Capture the cell that displays the provided text and extract its [x, y] central coordinate. 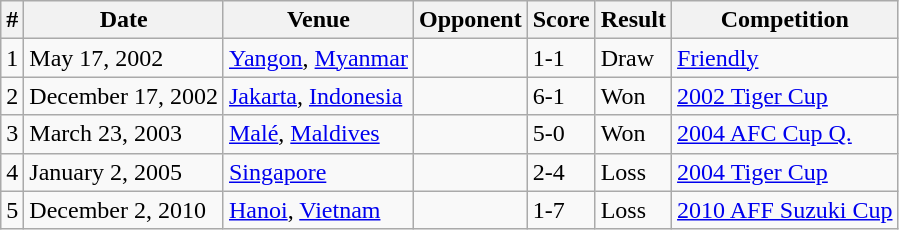
March 23, 2003 [124, 134]
Singapore [318, 172]
Opponent [470, 20]
January 2, 2005 [124, 172]
2002 Tiger Cup [785, 96]
2 [12, 96]
2010 AFF Suzuki Cup [785, 210]
3 [12, 134]
# [12, 20]
2-4 [561, 172]
5-0 [561, 134]
December 2, 2010 [124, 210]
1 [12, 58]
1-1 [561, 58]
Venue [318, 20]
1-7 [561, 210]
Friendly [785, 58]
Yangon, Myanmar [318, 58]
4 [12, 172]
Jakarta, Indonesia [318, 96]
December 17, 2002 [124, 96]
5 [12, 210]
2004 Tiger Cup [785, 172]
Score [561, 20]
Result [633, 20]
May 17, 2002 [124, 58]
6-1 [561, 96]
Competition [785, 20]
2004 AFC Cup Q. [785, 134]
Hanoi, Vietnam [318, 210]
Draw [633, 58]
Date [124, 20]
Malé, Maldives [318, 134]
